Provide the (X, Y) coordinate of the cell's center where the given text is located.  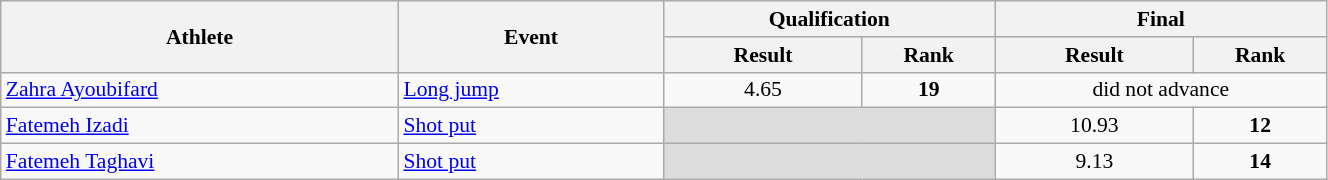
Qualification (830, 19)
Fatemeh Taghavi (200, 162)
Zahra Ayoubifard (200, 90)
Fatemeh Izadi (200, 126)
Athlete (200, 36)
Long jump (530, 90)
14 (1260, 162)
10.93 (1094, 126)
4.65 (764, 90)
9.13 (1094, 162)
did not advance (1160, 90)
19 (928, 90)
12 (1260, 126)
Event (530, 36)
Final (1160, 19)
